Return [x, y] of the center of cell containing provided text 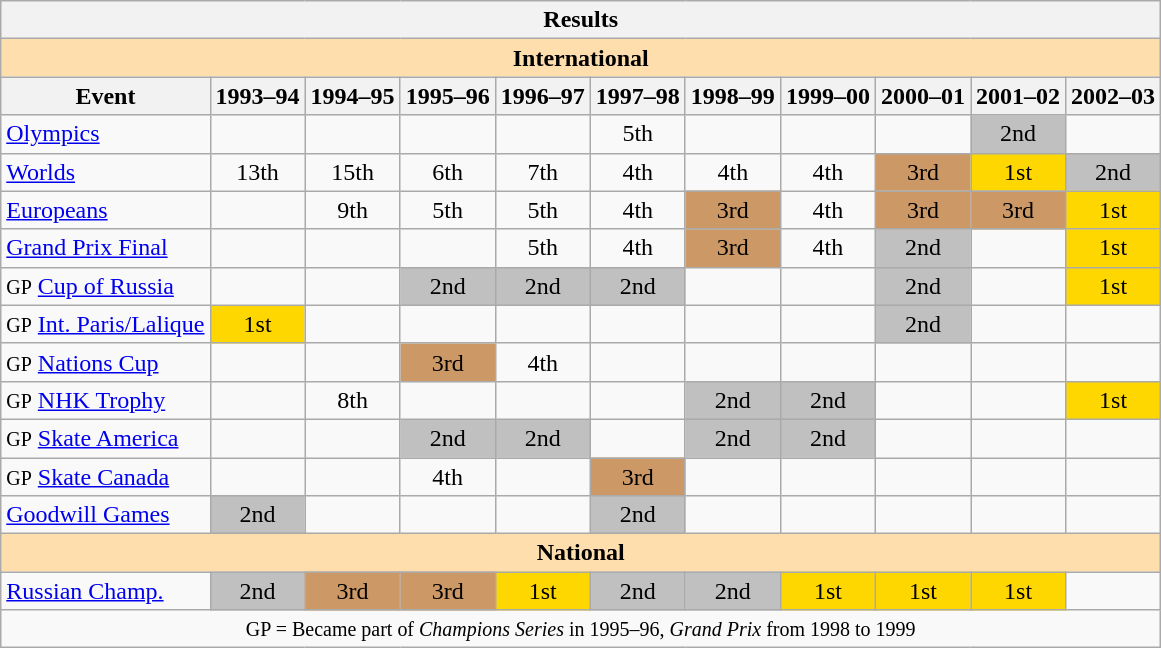
8th [352, 400]
9th [352, 210]
1997–98 [638, 96]
2002–03 [1114, 96]
Grand Prix Final [106, 248]
GP Skate America [106, 438]
International [581, 58]
GP Int. Paris/Lalique [106, 324]
Europeans [106, 210]
GP = Became part of Champions Series in 1995–96, Grand Prix from 1998 to 1999 [581, 629]
GP Skate Canada [106, 477]
2000–01 [922, 96]
GP Nations Cup [106, 362]
Goodwill Games [106, 515]
15th [352, 172]
7th [542, 172]
1998–99 [732, 96]
National [581, 553]
6th [448, 172]
Russian Champ. [106, 591]
Worlds [106, 172]
Results [581, 20]
1993–94 [258, 96]
1996–97 [542, 96]
Olympics [106, 134]
1999–00 [828, 96]
GP Cup of Russia [106, 286]
Event [106, 96]
2001–02 [1018, 96]
1994–95 [352, 96]
GP NHK Trophy [106, 400]
13th [258, 172]
1995–96 [448, 96]
